Find where the given text appears and provide that cell's center as (x, y) coordinate. 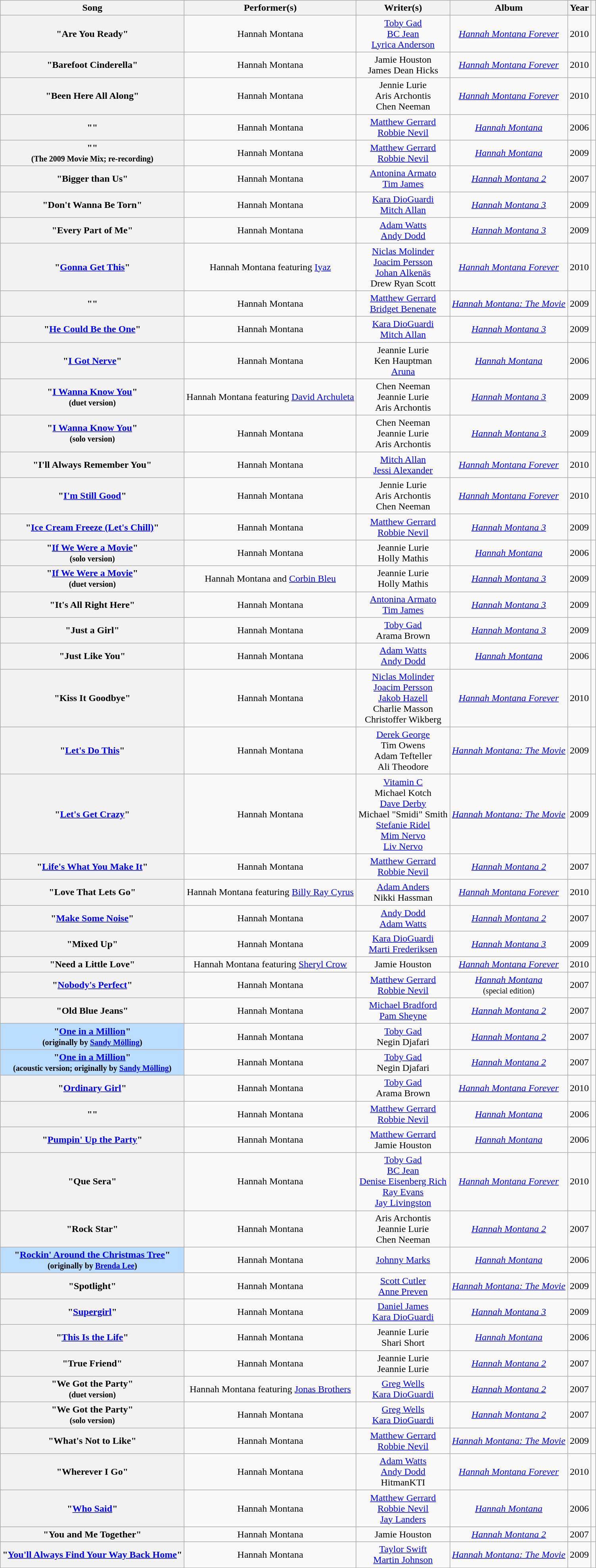
"Barefoot Cinderella" (92, 65)
"Who Said" (92, 1508)
"This Is the Life" (92, 1337)
Hannah Montana featuring David Archuleta (270, 397)
"Let's Get Crazy" (92, 814)
Hannah Montana featuring Billy Ray Cyrus (270, 892)
"Rockin' Around the Christmas Tree" (originally by Brenda Lee) (92, 1260)
"Are You Ready" (92, 34)
Mitch Allan Jessi Alexander (403, 465)
"Pumpin' Up the Party" (92, 1139)
Adam Watts Andy Dodd HitmanKTI (403, 1472)
Performer(s) (270, 8)
Hannah Montana and Corbin Bleu (270, 578)
"He Could Be the One" (92, 329)
Michael Bradford Pam Sheyne (403, 1011)
"Mixed Up" (92, 944)
"One in a Million" (acoustic version; originally by Sandy Mölling) (92, 1063)
"It's All Right Here" (92, 605)
"Just Like You" (92, 656)
"I Got Nerve" (92, 360)
"Ordinary Girl" (92, 1088)
Adam Anders Nikki Hassman (403, 892)
"Ice Cream Freeze (Let's Chill)" (92, 527)
Writer(s) (403, 8)
"Don't Wanna Be Torn" (92, 205)
"You'll Always Find Your Way Back Home" (92, 1555)
Hannah Montana (special edition) (508, 985)
"Make Some Noise" (92, 918)
Daniel James Kara DioGuardi (403, 1312)
Niclas Molinder Joacim Persson Johan Alkenäs Drew Ryan Scott (403, 267)
"Bigger than Us" (92, 179)
Niclas Molinder Joacim Persson Jakob Hazell Charlie Masson Christoffer Wikberg (403, 698)
Year (579, 8)
"Just a Girl" (92, 630)
"" (The 2009 Movie Mix; re-recording) (92, 153)
"I'll Always Remember You" (92, 465)
"Kiss It Goodbye" (92, 698)
Vitamin C Michael Kotch Dave Derby Michael "Smidi" Smith Stefanie Ridel Mim Nervo Liv Nervo (403, 814)
"Spotlight" (92, 1286)
"I Wanna Know You" (solo version) (92, 434)
"Been Here All Along" (92, 96)
"True Friend" (92, 1363)
"Life's What You Make It" (92, 867)
Matthew Gerrard Robbie Nevil Jay Landers (403, 1508)
Hannah Montana featuring Sheryl Crow (270, 965)
"What's Not to Like" (92, 1441)
"We Got the Party" (duet version) (92, 1389)
"One in a Million" (originally by Sandy Mölling) (92, 1036)
"If We Were a Movie" (duet version) (92, 578)
Hannah Montana featuring Iyaz (270, 267)
"You and Me Together" (92, 1534)
Toby Gad BC Jean Denise Eisenberg Rich Ray Evans Jay Livingston (403, 1182)
Johnny Marks (403, 1260)
"Gonna Get This" (92, 267)
"Need a Little Love" (92, 965)
Taylor Swift Martin Johnson (403, 1555)
Matthew Gerrard Jamie Houston (403, 1139)
"Rock Star" (92, 1229)
Jeannie Lurie Ken Hauptman Aruna (403, 360)
Scott Cutler Anne Preven (403, 1286)
"If We Were a Movie" (solo version) (92, 553)
"Old Blue Jeans" (92, 1011)
Hannah Montana featuring Jonas Brothers (270, 1389)
Kara DioGuardi Marti Frederiksen (403, 944)
"Let's Do This" (92, 751)
"Wherever I Go" (92, 1472)
"Nobody's Perfect" (92, 985)
Jeannie Lurie Shari Short (403, 1337)
Derek George Tim Owens Adam Tefteller Ali Theodore (403, 751)
Song (92, 8)
Jamie Houston James Dean Hicks (403, 65)
"Supergirl" (92, 1312)
Toby Gad BC Jean Lyrica Anderson (403, 34)
"I Wanna Know You" (duet version) (92, 397)
"We Got the Party" (solo version) (92, 1415)
Album (508, 8)
"I'm Still Good" (92, 496)
"Every Part of Me" (92, 230)
Jeannie Lurie Jeannie Lurie (403, 1363)
"Que Sera" (92, 1182)
Andy Dodd Adam Watts (403, 918)
Matthew Gerrard Bridget Benenate (403, 303)
"Love That Lets Go" (92, 892)
Aris Archontis Jeannie Lurie Chen Neeman (403, 1229)
